Provide the (x, y) coordinate of the cell's center where the given text is located.  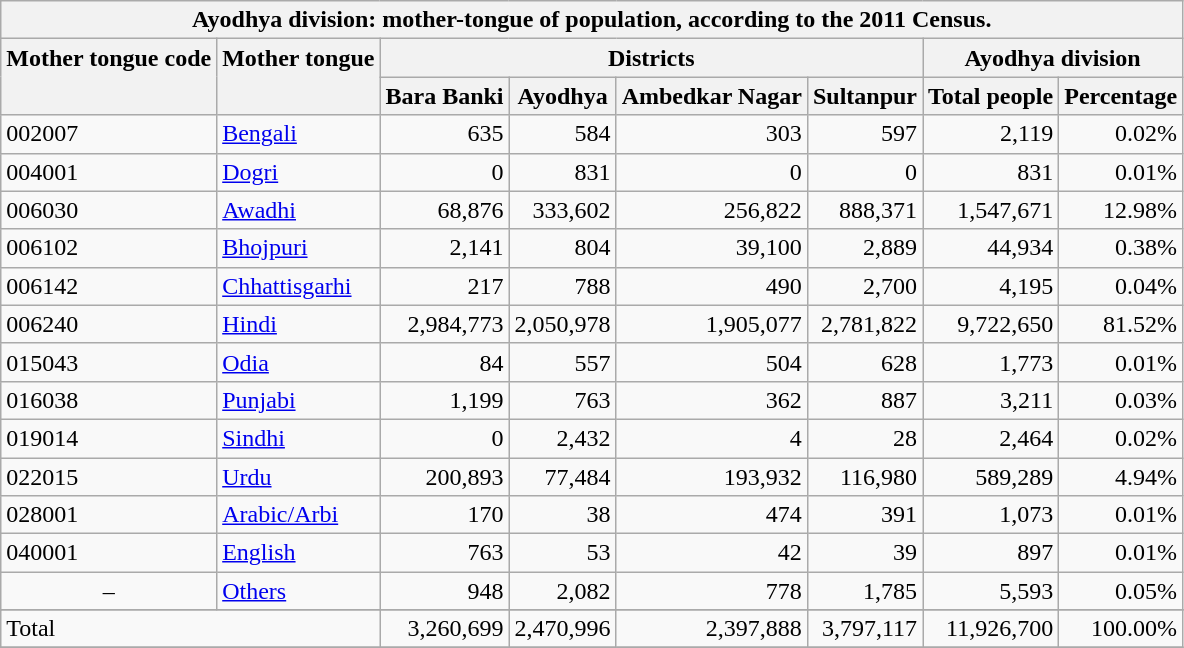
12.98% (1121, 210)
42 (712, 553)
888,371 (864, 210)
68,876 (444, 210)
Ambedkar Nagar (712, 96)
Ayodhya (562, 96)
Awadhi (298, 210)
0.04% (1121, 286)
887 (864, 400)
39,100 (712, 248)
Bhojpuri (298, 248)
778 (712, 591)
004001 (109, 172)
Districts (652, 58)
11,926,700 (991, 629)
016038 (109, 400)
557 (562, 362)
2,082 (562, 591)
1,773 (991, 362)
Others (298, 591)
Ayodhya division (1053, 58)
490 (712, 286)
2,464 (991, 438)
015043 (109, 362)
4.94% (1121, 477)
2,432 (562, 438)
1,199 (444, 400)
628 (864, 362)
116,980 (864, 477)
2,119 (991, 134)
019014 (109, 438)
1,073 (991, 515)
504 (712, 362)
2,397,888 (712, 629)
84 (444, 362)
303 (712, 134)
006142 (109, 286)
2,050,978 (562, 324)
38 (562, 515)
597 (864, 134)
Bara Banki (444, 96)
Bengali (298, 134)
Mother tongue (298, 77)
897 (991, 553)
2,781,822 (864, 324)
Sultanpur (864, 96)
39 (864, 553)
44,934 (991, 248)
Urdu (298, 477)
53 (562, 553)
022015 (109, 477)
788 (562, 286)
006240 (109, 324)
Mother tongue code (109, 77)
002007 (109, 134)
Percentage (1121, 96)
0.05% (1121, 591)
77,484 (562, 477)
804 (562, 248)
391 (864, 515)
948 (444, 591)
Arabic/Arbi (298, 515)
1,905,077 (712, 324)
2,984,773 (444, 324)
Total people (991, 96)
2,470,996 (562, 629)
3,797,117 (864, 629)
1,785 (864, 591)
635 (444, 134)
333,602 (562, 210)
028001 (109, 515)
006102 (109, 248)
362 (712, 400)
5,593 (991, 591)
0.03% (1121, 400)
81.52% (1121, 324)
English (298, 553)
2,700 (864, 286)
4 (712, 438)
Odia (298, 362)
Chhattisgarhi (298, 286)
Sindhi (298, 438)
2,141 (444, 248)
3,211 (991, 400)
2,889 (864, 248)
Hindi (298, 324)
Total (190, 629)
0.38% (1121, 248)
217 (444, 286)
200,893 (444, 477)
Ayodhya division: mother-tongue of population, according to the 2011 Census. (592, 20)
9,722,650 (991, 324)
474 (712, 515)
040001 (109, 553)
Punjabi (298, 400)
006030 (109, 210)
589,289 (991, 477)
100.00% (1121, 629)
28 (864, 438)
256,822 (712, 210)
193,932 (712, 477)
3,260,699 (444, 629)
Dogri (298, 172)
170 (444, 515)
4,195 (991, 286)
584 (562, 134)
1,547,671 (991, 210)
– (109, 591)
